For the text-containing cell, return its midpoint in (x, y) coordinate format. 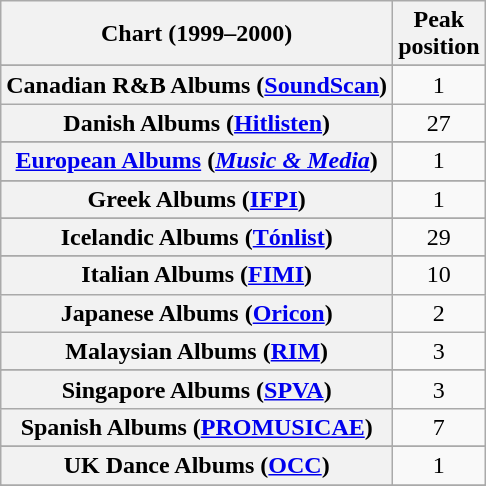
29 (439, 237)
Spanish Albums (PROMUSICAE) (197, 427)
10 (439, 275)
7 (439, 427)
2 (439, 313)
Singapore Albums (SPVA) (197, 389)
Canadian R&B Albums (SoundScan) (197, 85)
Peakposition (439, 34)
Malaysian Albums (RIM) (197, 351)
Icelandic Albums (Tónlist) (197, 237)
UK Dance Albums (OCC) (197, 465)
European Albums (Music & Media) (197, 161)
27 (439, 123)
Italian Albums (FIMI) (197, 275)
Japanese Albums (Oricon) (197, 313)
Chart (1999–2000) (197, 34)
Danish Albums (Hitlisten) (197, 123)
Greek Albums (IFPI) (197, 199)
